Extract the (x, y) coordinate from the center of the cell holding the provided text.  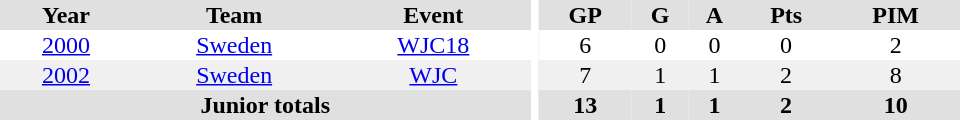
13 (585, 105)
Pts (786, 15)
PIM (896, 15)
Event (433, 15)
10 (896, 105)
2002 (66, 75)
WJC (433, 75)
6 (585, 45)
G (660, 15)
WJC18 (433, 45)
Junior totals (265, 105)
2000 (66, 45)
Team (234, 15)
7 (585, 75)
8 (896, 75)
GP (585, 15)
Year (66, 15)
A (714, 15)
